From the cell containing the given text, extract its center point as (X, Y) coordinate. 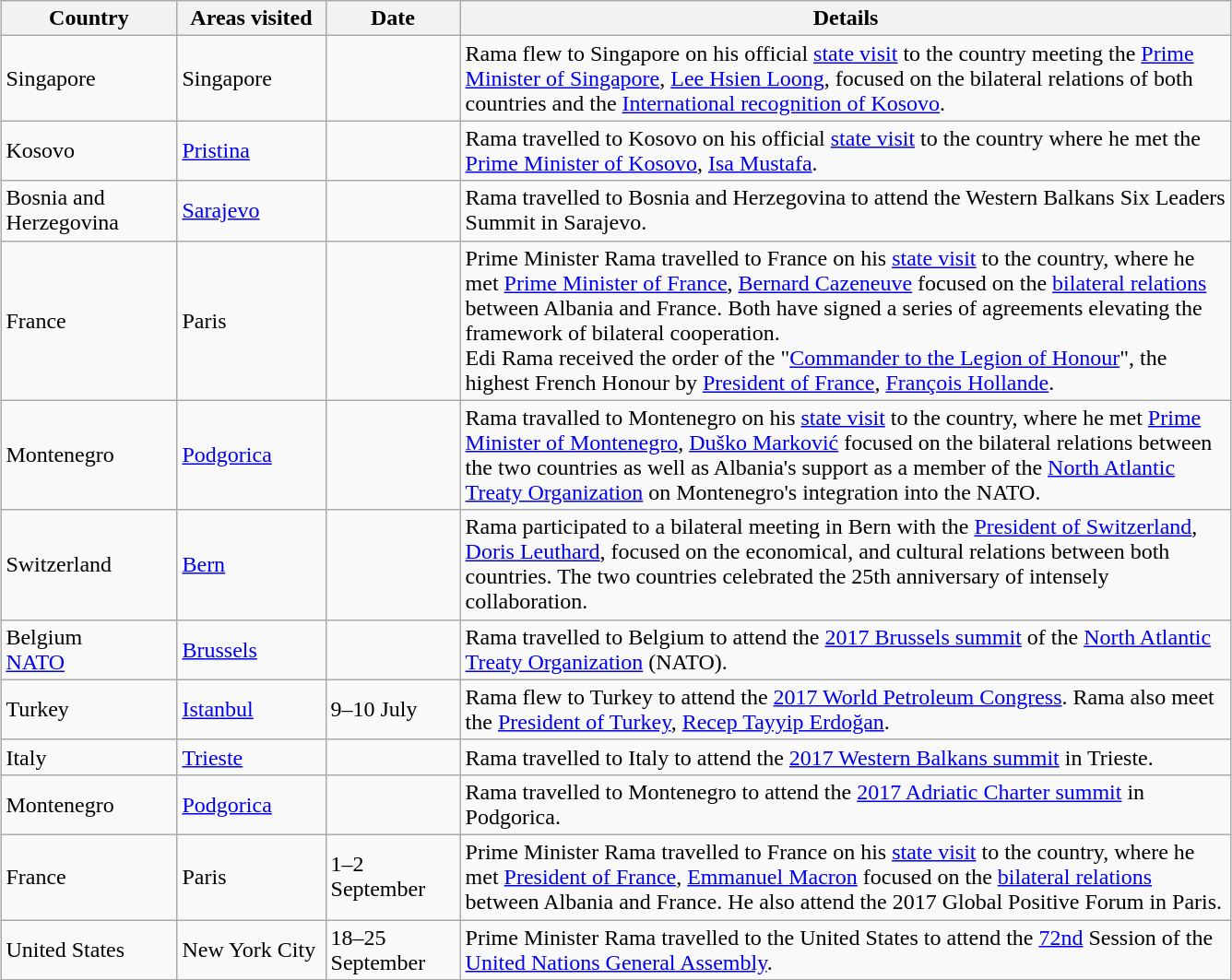
Details (846, 18)
Kosovo (89, 151)
9–10 July (393, 710)
1–2 September (393, 877)
New York City (251, 950)
Pristina (251, 151)
Turkey (89, 710)
Istanbul (251, 710)
Switzerland (89, 564)
Rama travelled to Bosnia and Herzegovina to attend the Western Balkans Six Leaders Summit in Sarajevo. (846, 210)
Rama travelled to Kosovo on his official state visit to the country where he met the Prime Minister of Kosovo, Isa Mustafa. (846, 151)
Belgium NATO (89, 649)
Rama travelled to Montenegro to attend the 2017 Adriatic Charter summit in Podgorica. (846, 804)
Rama travelled to Belgium to attend the 2017 Brussels summit of the North Atlantic Treaty Organization (NATO). (846, 649)
Date (393, 18)
Rama flew to Turkey to attend the 2017 World Petroleum Congress. Rama also meet the President of Turkey, Recep Tayyip Erdoğan. (846, 710)
Trieste (251, 757)
Sarajevo (251, 210)
Italy (89, 757)
Rama travelled to Italy to attend the 2017 Western Balkans summit in Trieste. (846, 757)
Bosnia and Herzegovina (89, 210)
Country (89, 18)
Bern (251, 564)
Brussels (251, 649)
Areas visited (251, 18)
18–25 September (393, 950)
Prime Minister Rama travelled to the United States to attend the 72nd Session of the United Nations General Assembly. (846, 950)
United States (89, 950)
